Output the [x, y] coordinate of the center of the cell containing the given text.  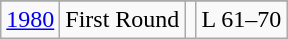
L 61–70 [242, 20]
First Round [122, 20]
1980 [30, 20]
